Determine the (x, y) coordinate at the center of the cell enclosing the given text.  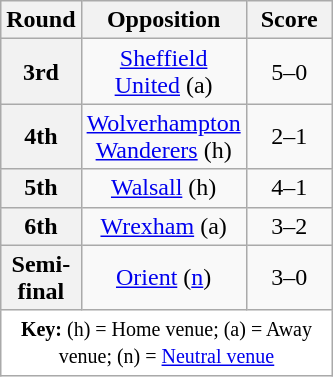
Opposition (164, 20)
Wrexham (a) (164, 226)
2–1 (289, 136)
Score (289, 20)
3–0 (289, 278)
5th (41, 188)
Walsall (h) (164, 188)
Round (41, 20)
Semi-final (41, 278)
6th (41, 226)
Wolverhampton Wanderers (h) (164, 136)
3–2 (289, 226)
Orient (n) (164, 278)
Sheffield United (a) (164, 72)
4–1 (289, 188)
3rd (41, 72)
Key: (h) = Home venue; (a) = Away venue; (n) = Neutral venue (167, 342)
4th (41, 136)
5–0 (289, 72)
